Identify which cell holds the provided text, then report its (X, Y) central coordinate. 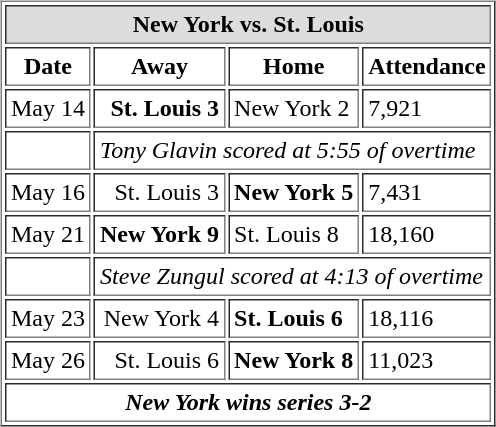
18,116 (426, 318)
Tony Glavin scored at 5:55 of overtime (293, 150)
May 21 (48, 234)
Attendance (426, 66)
11,023 (426, 360)
St. Louis 8 (294, 234)
Away (160, 66)
New York 5 (294, 192)
May 23 (48, 318)
May 26 (48, 360)
New York 8 (294, 360)
May 16 (48, 192)
7,921 (426, 108)
18,160 (426, 234)
7,431 (426, 192)
New York 4 (160, 318)
New York 9 (160, 234)
Steve Zungul scored at 4:13 of overtime (293, 276)
New York 2 (294, 108)
Home (294, 66)
New York vs. St. Louis (248, 24)
New York wins series 3-2 (248, 402)
Date (48, 66)
May 14 (48, 108)
